Scan for the cell matching the given text and deliver its [X, Y] coordinate at center. 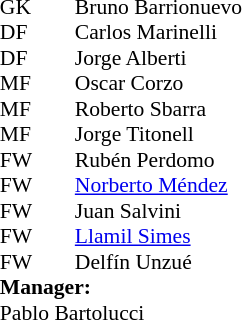
Llamil Simes [158, 237]
Carlos Marinelli [158, 33]
Delfín Unzué [158, 262]
Oscar Corzo [158, 83]
Jorge Titonell [158, 135]
Norberto Méndez [158, 185]
Manager: [121, 287]
Juan Salvini [158, 211]
Rubén Perdomo [158, 160]
Jorge Alberti [158, 58]
Roberto Sbarra [158, 109]
